Provide the [X, Y] coordinate of the cell's center where the given text is located.  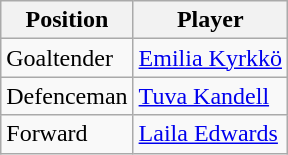
Tuva Kandell [210, 96]
Forward [67, 134]
Emilia Kyrkkö [210, 58]
Laila Edwards [210, 134]
Position [67, 20]
Goaltender [67, 58]
Defenceman [67, 96]
Player [210, 20]
